Pinpoint the cell where the given text exists, returning its [X, Y] midpoint coordinate. 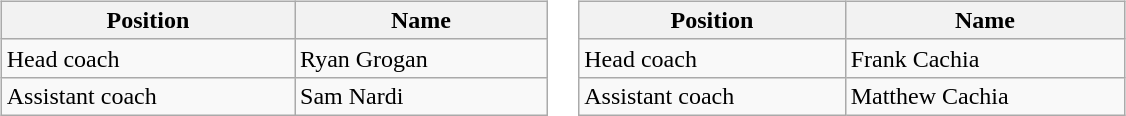
Matthew Cachia [985, 96]
Ryan Grogan [422, 58]
Frank Cachia [985, 58]
Sam Nardi [422, 96]
